Provide the [x, y] coordinate of the cell's center where the given text is located.  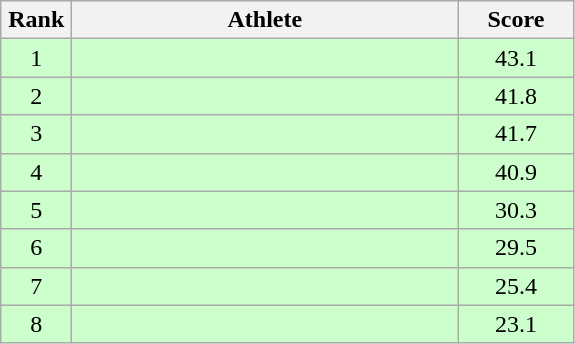
4 [36, 172]
Score [516, 20]
3 [36, 134]
Rank [36, 20]
1 [36, 58]
Athlete [265, 20]
41.8 [516, 96]
29.5 [516, 248]
5 [36, 210]
41.7 [516, 134]
25.4 [516, 286]
40.9 [516, 172]
43.1 [516, 58]
6 [36, 248]
30.3 [516, 210]
7 [36, 286]
8 [36, 324]
2 [36, 96]
23.1 [516, 324]
